For the text-containing cell, return its midpoint in [X, Y] coordinate format. 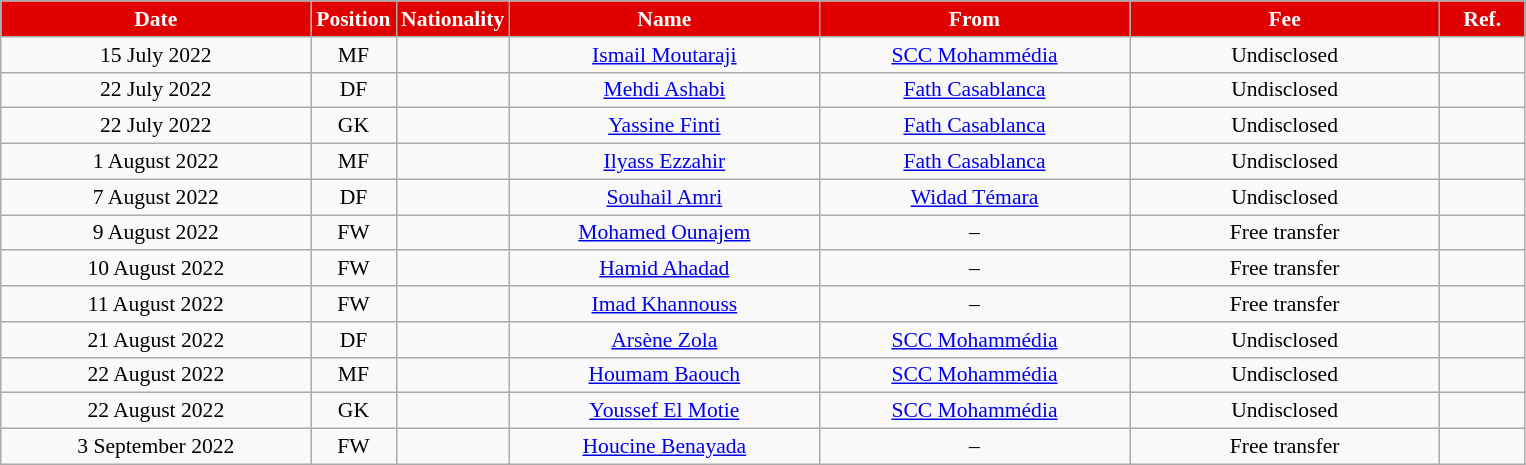
3 September 2022 [156, 447]
Nationality [452, 19]
Date [156, 19]
15 July 2022 [156, 55]
Position [354, 19]
1 August 2022 [156, 162]
Youssef El Motie [664, 411]
Ref. [1482, 19]
7 August 2022 [156, 197]
Houmam Baouch [664, 375]
Arsène Zola [664, 340]
Hamid Ahadad [664, 269]
Souhail Amri [664, 197]
Mehdi Ashabi [664, 90]
Name [664, 19]
11 August 2022 [156, 304]
Fee [1285, 19]
Widad Témara [974, 197]
21 August 2022 [156, 340]
From [974, 19]
Yassine Finti [664, 126]
10 August 2022 [156, 269]
Mohamed Ounajem [664, 233]
9 August 2022 [156, 233]
Houcine Benayada [664, 447]
Imad Khannouss [664, 304]
Ilyass Ezzahir [664, 162]
Ismail Moutaraji [664, 55]
